Scan for the cell matching the given text and deliver its [X, Y] coordinate at center. 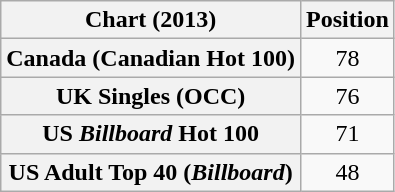
US Adult Top 40 (Billboard) [151, 172]
Canada (Canadian Hot 100) [151, 58]
78 [348, 58]
76 [348, 96]
Position [348, 20]
48 [348, 172]
US Billboard Hot 100 [151, 134]
71 [348, 134]
UK Singles (OCC) [151, 96]
Chart (2013) [151, 20]
